Find where the given text appears and provide that cell's center as [X, Y] coordinate. 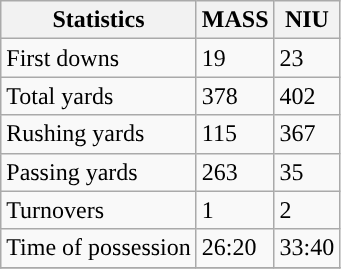
NIU [307, 20]
Rushing yards [99, 134]
Total yards [99, 96]
First downs [99, 58]
Statistics [99, 20]
23 [307, 58]
26:20 [235, 248]
33:40 [307, 248]
35 [307, 172]
Passing yards [99, 172]
Time of possession [99, 248]
263 [235, 172]
402 [307, 96]
Turnovers [99, 210]
19 [235, 58]
MASS [235, 20]
115 [235, 134]
367 [307, 134]
1 [235, 210]
378 [235, 96]
2 [307, 210]
